Provide the (x, y) coordinate of the cell's center where the given text is located.  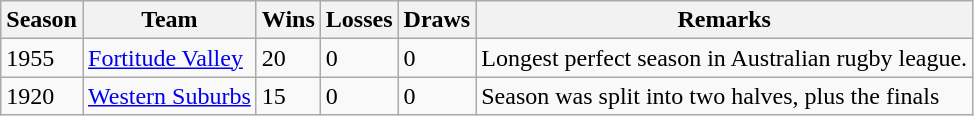
Remarks (724, 20)
Team (169, 20)
Season was split into two halves, plus the finals (724, 96)
20 (288, 58)
Fortitude Valley (169, 58)
15 (288, 96)
Wins (288, 20)
Western Suburbs (169, 96)
Losses (359, 20)
1920 (42, 96)
1955 (42, 58)
Draws (437, 20)
Longest perfect season in Australian rugby league. (724, 58)
Season (42, 20)
